Determine the (X, Y) coordinate at the center of the cell enclosing the given text.  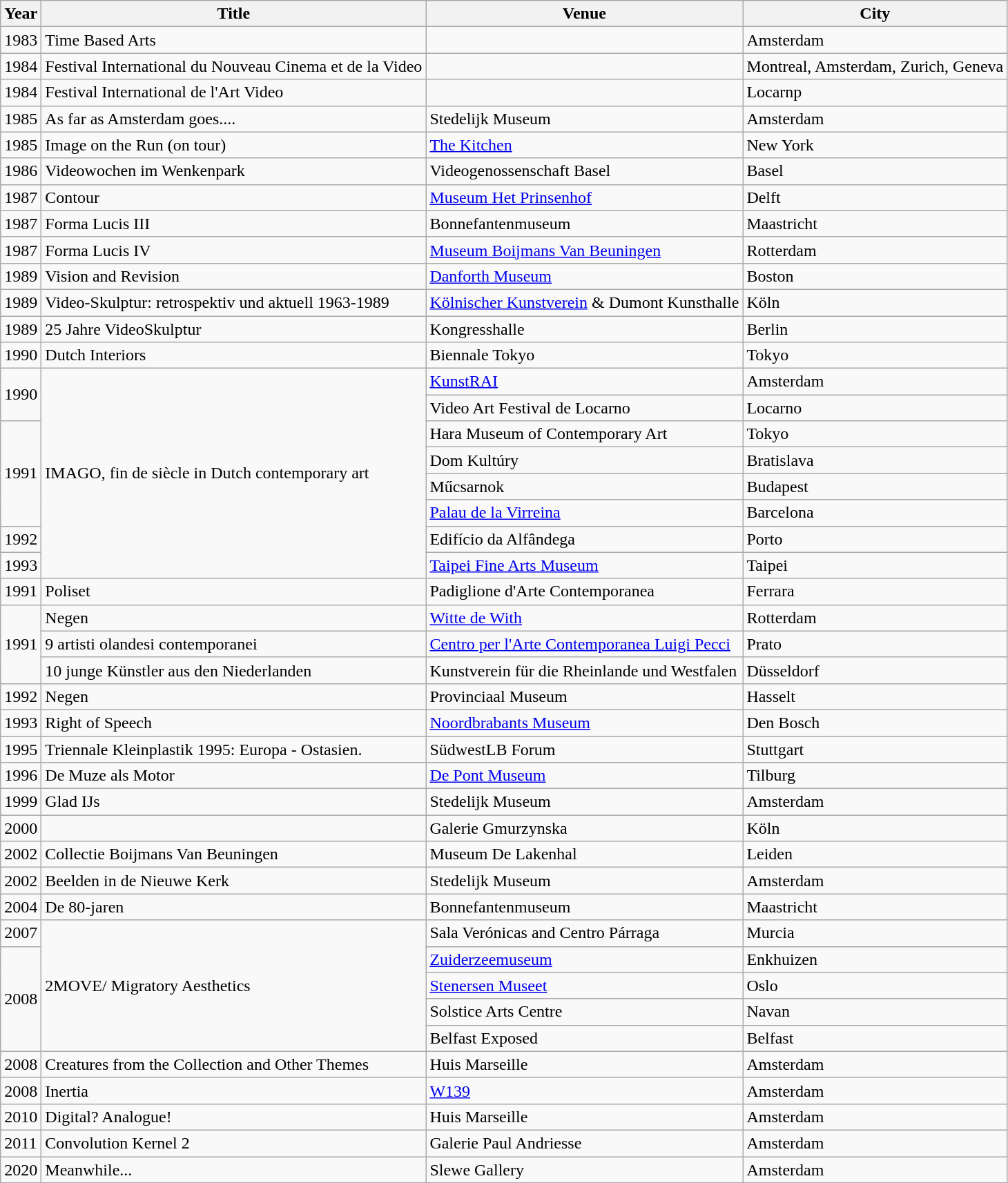
Taipei (875, 565)
Biennale Tokyo (584, 355)
Beelden in de Nieuwe Kerk (233, 881)
Meanwhile... (233, 1170)
Image on the Run (on tour) (233, 145)
Sala Verónicas and Centro Párraga (584, 933)
Triennale Kleinplastik 1995: Europa - Ostasien. (233, 749)
1983 (21, 40)
Düsseldorf (875, 670)
Videowochen im Wenkenpark (233, 171)
2011 (21, 1143)
Locarnp (875, 92)
As far as Amsterdam goes.... (233, 119)
Prato (875, 644)
Danforth Museum (584, 276)
Tilburg (875, 776)
Budapest (875, 487)
Kölnischer Kunstverein & Dumont Kunsthalle (584, 302)
Murcia (875, 933)
Belfast (875, 1038)
De Muze als Motor (233, 776)
Navan (875, 1012)
Leiden (875, 854)
Festival International de l'Art Video (233, 92)
Hasselt (875, 696)
1996 (21, 776)
2010 (21, 1117)
Stuttgart (875, 749)
Museum De Lakenhal (584, 854)
Museum Het Prinsenhof (584, 197)
Dutch Interiors (233, 355)
Edifício da Alfândega (584, 539)
Venue (584, 14)
Stenersen Museet (584, 986)
25 Jahre VideoSkulptur (233, 329)
Oslo (875, 986)
Delft (875, 197)
Slewe Gallery (584, 1170)
IMAGO, fin de siècle in Dutch contemporary art (233, 473)
Witte de With (584, 618)
Belfast Exposed (584, 1038)
Kunstverein für die Rheinlande und Westfalen (584, 670)
2020 (21, 1170)
Videogenossenschaft Basel (584, 171)
Porto (875, 539)
Basel (875, 171)
Digital? Analogue! (233, 1117)
Taipei Fine Arts Museum (584, 565)
SüdwestLB Forum (584, 749)
Noordbrabants Museum (584, 723)
Convolution Kernel 2 (233, 1143)
Bratislava (875, 460)
Inertia (233, 1091)
Centro per l'Arte Contemporanea Luigi Pecci (584, 644)
Time Based Arts (233, 40)
1986 (21, 171)
Galerie Gmurzynska (584, 828)
Video-Skulptur: retrospektiv und aktuell 1963-1989 (233, 302)
Palau de la Virreina (584, 513)
Padiglione d'Arte Contemporanea (584, 591)
Zuiderzeemuseum (584, 959)
Dom Kultúry (584, 460)
2000 (21, 828)
Berlin (875, 329)
2007 (21, 933)
De 80-jaren (233, 907)
New York (875, 145)
W139 (584, 1091)
Title (233, 14)
Year (21, 14)
Vision and Revision (233, 276)
Solstice Arts Centre (584, 1012)
Poliset (233, 591)
2MOVE/ Migratory Aesthetics (233, 986)
Ferrara (875, 591)
KunstRAI (584, 382)
Montreal, Amsterdam, Zurich, Geneva (875, 66)
The Kitchen (584, 145)
Barcelona (875, 513)
9 artisti olandesi contemporanei (233, 644)
Forma Lucis IV (233, 250)
1999 (21, 802)
Provinciaal Museum (584, 696)
Kongresshalle (584, 329)
City (875, 14)
Boston (875, 276)
Right of Speech (233, 723)
Hara Museum of Contemporary Art (584, 434)
Műcsarnok (584, 487)
Den Bosch (875, 723)
Enkhuizen (875, 959)
Creatures from the Collection and Other Themes (233, 1064)
Locarno (875, 408)
De Pont Museum (584, 776)
Festival International du Nouveau Cinema et de la Video (233, 66)
Collectie Boijmans Van Beuningen (233, 854)
Galerie Paul Andriesse (584, 1143)
1995 (21, 749)
2004 (21, 907)
Video Art Festival de Locarno (584, 408)
Forma Lucis III (233, 224)
Museum Boijmans Van Beuningen (584, 250)
Contour (233, 197)
Glad IJs (233, 802)
10 junge Künstler aus den Niederlanden (233, 670)
